Locate the cell with the specified text and output its [X, Y] center coordinate. 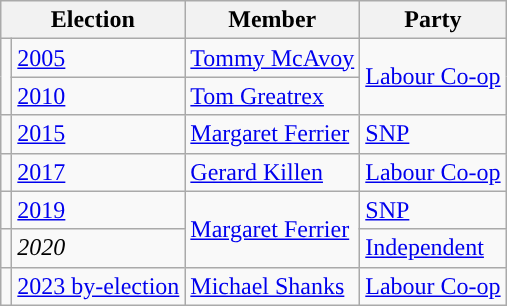
Michael Shanks [272, 286]
Election [93, 20]
2015 [98, 134]
2023 by-election [98, 286]
2017 [98, 172]
Tom Greatrex [272, 96]
Gerard Killen [272, 172]
Party [433, 20]
2019 [98, 210]
Member [272, 20]
2010 [98, 96]
Independent [433, 248]
Tommy McAvoy [272, 58]
2005 [98, 58]
2020 [98, 248]
